Locate the cell with the specified text and output its [X, Y] center coordinate. 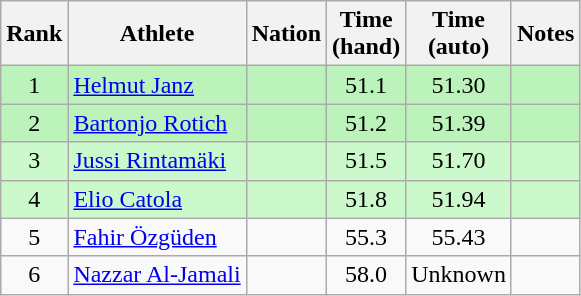
Fahir Özgüden [157, 237]
51.5 [366, 161]
Nazzar Al-Jamali [157, 275]
Bartonjo Rotich [157, 123]
51.30 [459, 85]
Unknown [459, 275]
55.3 [366, 237]
51.2 [366, 123]
51.39 [459, 123]
51.94 [459, 199]
58.0 [366, 275]
6 [34, 275]
Time(hand) [366, 34]
51.1 [366, 85]
Helmut Janz [157, 85]
Jussi Rintamäki [157, 161]
Nation [286, 34]
4 [34, 199]
Notes [545, 34]
1 [34, 85]
55.43 [459, 237]
3 [34, 161]
Elio Catola [157, 199]
Time(auto) [459, 34]
5 [34, 237]
Rank [34, 34]
51.70 [459, 161]
2 [34, 123]
51.8 [366, 199]
Athlete [157, 34]
